Return [x, y] of the center of cell containing provided text 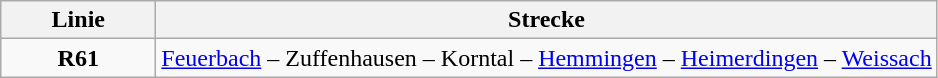
R61 [78, 58]
Feuerbach – Zuffenhausen – Korntal – Hemmingen – Heimerdingen – Weissach [546, 58]
Strecke [546, 20]
Linie [78, 20]
